From the cell containing the given text, extract its center point as (X, Y) coordinate. 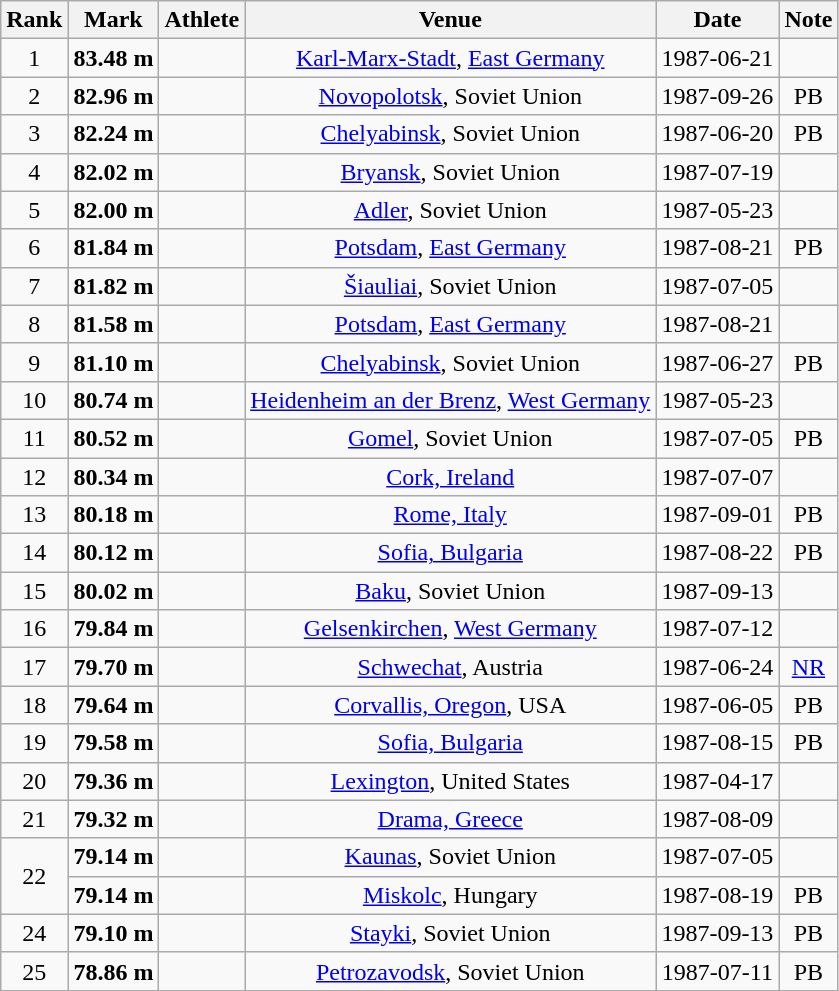
Heidenheim an der Brenz, West Germany (450, 400)
2 (34, 96)
80.12 m (114, 553)
80.34 m (114, 477)
82.96 m (114, 96)
1987-06-27 (718, 362)
8 (34, 324)
80.02 m (114, 591)
Baku, Soviet Union (450, 591)
9 (34, 362)
25 (34, 971)
79.36 m (114, 781)
1 (34, 58)
Rome, Italy (450, 515)
Drama, Greece (450, 819)
82.02 m (114, 172)
Lexington, United States (450, 781)
6 (34, 248)
Bryansk, Soviet Union (450, 172)
81.10 m (114, 362)
83.48 m (114, 58)
11 (34, 438)
19 (34, 743)
24 (34, 933)
1987-06-05 (718, 705)
Gelsenkirchen, West Germany (450, 629)
78.86 m (114, 971)
Šiauliai, Soviet Union (450, 286)
13 (34, 515)
79.10 m (114, 933)
82.24 m (114, 134)
Petrozavodsk, Soviet Union (450, 971)
80.74 m (114, 400)
1987-08-19 (718, 895)
1987-08-09 (718, 819)
Kaunas, Soviet Union (450, 857)
Venue (450, 20)
1987-06-21 (718, 58)
3 (34, 134)
1987-08-22 (718, 553)
81.82 m (114, 286)
1987-07-11 (718, 971)
80.18 m (114, 515)
15 (34, 591)
Novopolotsk, Soviet Union (450, 96)
14 (34, 553)
Stayki, Soviet Union (450, 933)
79.70 m (114, 667)
81.84 m (114, 248)
NR (808, 667)
79.32 m (114, 819)
1987-06-20 (718, 134)
Miskolc, Hungary (450, 895)
1987-07-12 (718, 629)
Corvallis, Oregon, USA (450, 705)
79.58 m (114, 743)
Athlete (202, 20)
Karl-Marx-Stadt, East Germany (450, 58)
16 (34, 629)
82.00 m (114, 210)
1987-07-19 (718, 172)
12 (34, 477)
1987-09-01 (718, 515)
1987-04-17 (718, 781)
Rank (34, 20)
79.84 m (114, 629)
Gomel, Soviet Union (450, 438)
80.52 m (114, 438)
18 (34, 705)
10 (34, 400)
17 (34, 667)
7 (34, 286)
Schwechat, Austria (450, 667)
1987-06-24 (718, 667)
21 (34, 819)
81.58 m (114, 324)
Note (808, 20)
1987-07-07 (718, 477)
1987-08-15 (718, 743)
1987-09-26 (718, 96)
22 (34, 876)
Adler, Soviet Union (450, 210)
20 (34, 781)
Mark (114, 20)
79.64 m (114, 705)
Cork, Ireland (450, 477)
5 (34, 210)
Date (718, 20)
4 (34, 172)
